Capture the cell that displays the provided text and extract its [x, y] central coordinate. 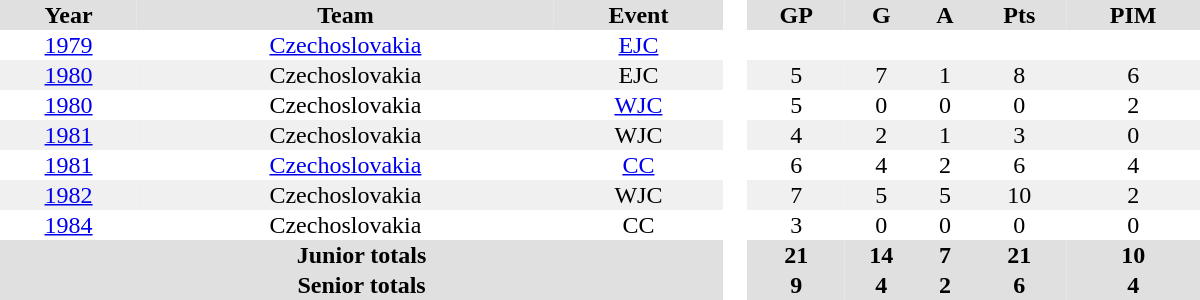
Junior totals [362, 255]
1979 [68, 45]
8 [1019, 75]
Team [346, 15]
9 [796, 285]
GP [796, 15]
Senior totals [362, 285]
1982 [68, 195]
Year [68, 15]
Event [638, 15]
A [946, 15]
14 [882, 255]
Pts [1019, 15]
PIM [1133, 15]
G [882, 15]
1984 [68, 225]
